Search for the cell housing the specified text and yield its (X, Y) center coordinate. 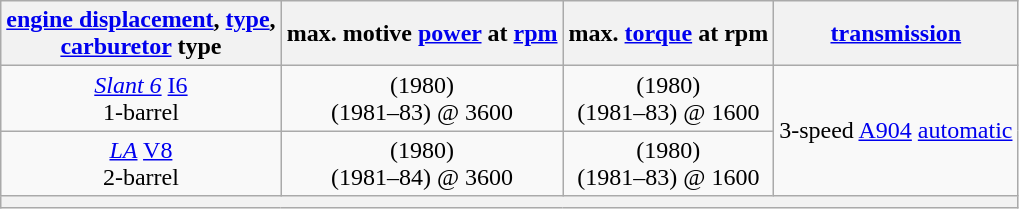
(1980) (1981–84) @ 3600 (422, 164)
max. torque at rpm (668, 34)
transmission (896, 34)
(1980) (1981–83) @ 3600 (422, 98)
LA V82-barrel (141, 164)
Slant 6 I61-barrel (141, 98)
3-speed A904 automatic (896, 131)
max. motive power at rpm (422, 34)
engine displacement, type,carburetor type (141, 34)
